From the cell containing the given text, extract its center point as [x, y] coordinate. 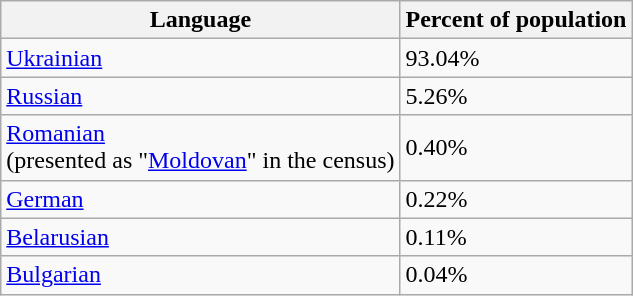
Bulgarian [200, 275]
0.04% [516, 275]
93.04% [516, 58]
0.40% [516, 148]
5.26% [516, 96]
Russian [200, 96]
Percent of population [516, 20]
Language [200, 20]
0.11% [516, 237]
Belarusian [200, 237]
Romanian(presented as "Moldovan" in the census) [200, 148]
German [200, 199]
0.22% [516, 199]
Ukrainian [200, 58]
